For the text-containing cell, return its midpoint in [x, y] coordinate format. 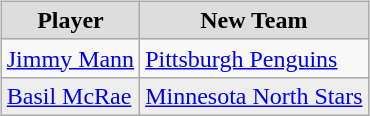
Player [70, 20]
New Team [254, 20]
Jimmy Mann [70, 58]
Basil McRae [70, 96]
Minnesota North Stars [254, 96]
Pittsburgh Penguins [254, 58]
